Locate the cell with the specified text and output its (X, Y) center coordinate. 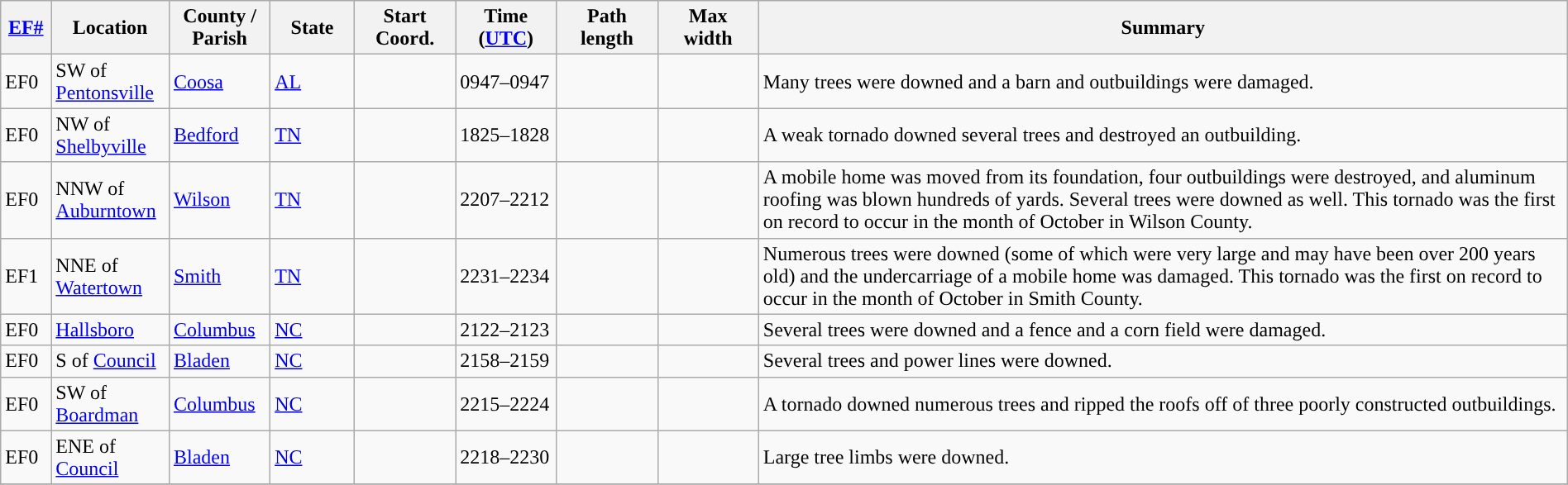
Location (111, 28)
A tornado downed numerous trees and ripped the roofs off of three poorly constructed outbuildings. (1163, 403)
NNE of Watertown (111, 276)
EF# (26, 28)
Several trees and power lines were downed. (1163, 361)
1825–1828 (506, 136)
2218–2230 (506, 458)
Large tree limbs were downed. (1163, 458)
Wilson (219, 200)
Bedford (219, 136)
Summary (1163, 28)
A weak tornado downed several trees and destroyed an outbuilding. (1163, 136)
Coosa (219, 81)
SW of Pentonsville (111, 81)
AL (313, 81)
Many trees were downed and a barn and outbuildings were damaged. (1163, 81)
2215–2224 (506, 403)
Time (UTC) (506, 28)
S of Council (111, 361)
2207–2212 (506, 200)
Hallsboro (111, 330)
Path length (607, 28)
NW of Shelbyville (111, 136)
State (313, 28)
EF1 (26, 276)
NNW of Auburntown (111, 200)
Smith (219, 276)
Start Coord. (404, 28)
Max width (708, 28)
2231–2234 (506, 276)
0947–0947 (506, 81)
ENE of Council (111, 458)
2122–2123 (506, 330)
SW of Boardman (111, 403)
2158–2159 (506, 361)
County / Parish (219, 28)
Several trees were downed and a fence and a corn field were damaged. (1163, 330)
